Detect which cell encompasses the target text, then output its [x, y] center coordinate. 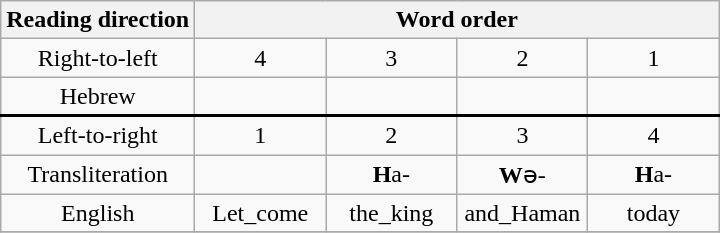
the_king [392, 213]
Left-to-right [98, 136]
today [654, 213]
English [98, 213]
and_Haman [522, 213]
Wə- [522, 174]
Hebrew [98, 96]
Right-to-left [98, 58]
Word order [457, 20]
Transliteration [98, 174]
Reading direction [98, 20]
Let_come [260, 213]
